Search for the cell housing the specified text and yield its (X, Y) center coordinate. 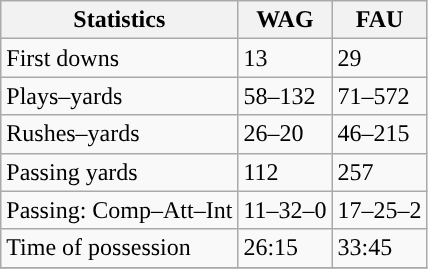
33:45 (380, 248)
First downs (120, 58)
Plays–yards (120, 96)
FAU (380, 20)
29 (380, 58)
WAG (285, 20)
58–132 (285, 96)
11–32–0 (285, 210)
13 (285, 58)
257 (380, 172)
17–25–2 (380, 210)
46–215 (380, 134)
112 (285, 172)
Rushes–yards (120, 134)
Time of possession (120, 248)
Passing: Comp–Att–Int (120, 210)
Statistics (120, 20)
26:15 (285, 248)
Passing yards (120, 172)
71–572 (380, 96)
26–20 (285, 134)
